Detect which cell encompasses the target text, then output its [x, y] center coordinate. 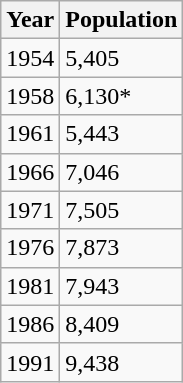
1954 [30, 58]
5,405 [122, 58]
1986 [30, 324]
1981 [30, 286]
1966 [30, 172]
1991 [30, 362]
7,505 [122, 210]
8,409 [122, 324]
1958 [30, 96]
7,873 [122, 248]
1971 [30, 210]
Year [30, 20]
Population [122, 20]
9,438 [122, 362]
1976 [30, 248]
1961 [30, 134]
5,443 [122, 134]
6,130* [122, 96]
7,943 [122, 286]
7,046 [122, 172]
